Pinpoint the cell where the given text exists, returning its (X, Y) midpoint coordinate. 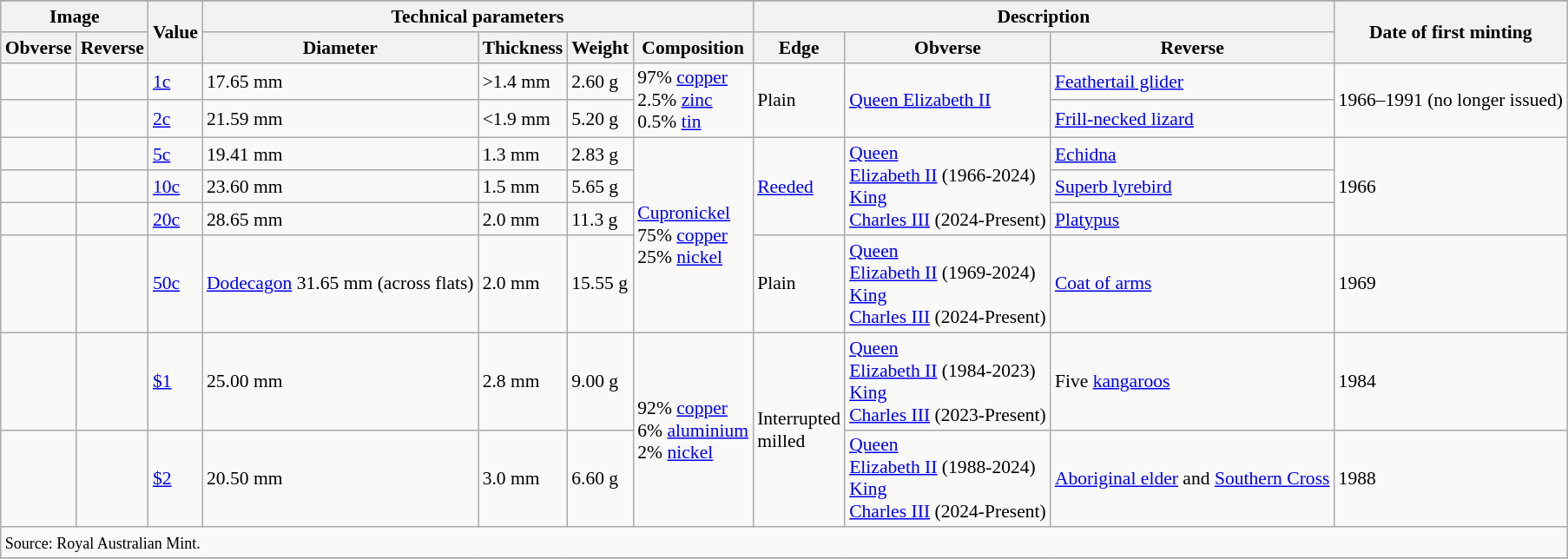
11.3 g (600, 219)
Coat of arms (1193, 284)
50c (175, 284)
Edge (799, 48)
97% copper2.5% zinc0.5% tin (693, 101)
QueenElizabeth II (1966-2024)KingCharles III (2024-Present) (948, 187)
92% copper6% aluminium2% nickel (693, 430)
1.5 mm (523, 186)
Platypus (1193, 219)
1969 (1452, 284)
Superb lyrebird (1193, 186)
5.20 g (600, 120)
2.60 g (600, 82)
25.00 mm (340, 381)
2.8 mm (523, 381)
Thickness (523, 48)
Echidna (1193, 155)
Dodecagon 31.65 mm (across flats) (340, 284)
9.00 g (600, 381)
1984 (1452, 381)
19.41 mm (340, 155)
Diameter (340, 48)
10c (175, 186)
Source: Royal Australian Mint. (784, 543)
Aboriginal elder and Southern Cross (1193, 478)
Frill-necked lizard (1193, 120)
$1 (175, 381)
1966 (1452, 187)
Value (175, 31)
2.83 g (600, 155)
Composition (693, 48)
1c (175, 82)
Image (75, 16)
20.50 mm (340, 478)
23.60 mm (340, 186)
>1.4 mm (523, 82)
3.0 mm (523, 478)
1.3 mm (523, 155)
5.65 g (600, 186)
2c (175, 120)
15.55 g (600, 284)
5c (175, 155)
28.65 mm (340, 219)
QueenElizabeth II (1969-2024)KingCharles III (2024-Present) (948, 284)
$2 (175, 478)
1988 (1452, 478)
Feathertail glider (1193, 82)
Queen Elizabeth II (948, 101)
21.59 mm (340, 120)
Reeded (799, 187)
6.60 g (600, 478)
1966–1991 (no longer issued) (1452, 101)
<1.9 mm (523, 120)
QueenElizabeth II (1984-2023)KingCharles III (2023-Present) (948, 381)
Interruptedmilled (799, 430)
Technical parameters (478, 16)
QueenElizabeth II (1988-2024)KingCharles III (2024-Present) (948, 478)
17.65 mm (340, 82)
Date of first minting (1452, 31)
Cupronickel75% copper25% nickel (693, 235)
Description (1044, 16)
20c (175, 219)
Five kangaroos (1193, 381)
Weight (600, 48)
